Detect which cell encompasses the target text, then output its (x, y) center coordinate. 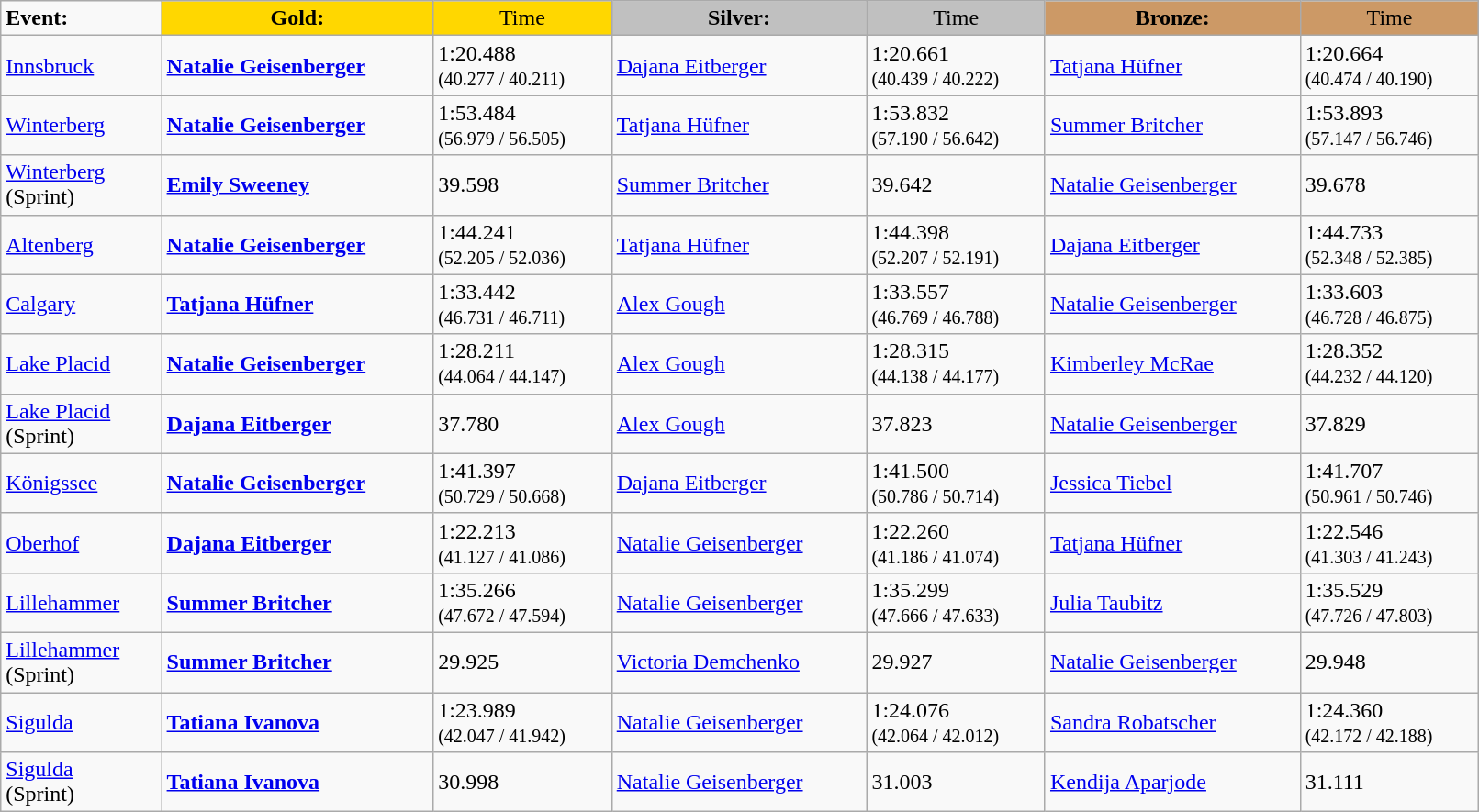
39.598 (523, 185)
Kimberley McRae (1172, 363)
1:53.484(56.979 / 56.505) (523, 125)
1:23.989(42.047 / 41.942) (523, 721)
1:53.893(57.147 / 56.746) (1390, 125)
Lake Placid (81, 363)
Lake Placid(Sprint) (81, 424)
30.998 (523, 782)
Victoria Demchenko (739, 662)
29.927 (957, 662)
1:35.299(47.666 / 47.633) (957, 602)
1:33.557(46.769 / 46.788) (957, 305)
1:41.500(50.786 / 50.714) (957, 483)
1:44.733(52.348 / 52.385) (1390, 244)
1:22.213(41.127 / 41.086) (523, 543)
1:35.529(47.726 / 47.803) (1390, 602)
31.003 (957, 782)
Sandra Robatscher (1172, 721)
29.948 (1390, 662)
37.780 (523, 424)
Emily Sweeney (297, 185)
1:22.546(41.303 / 41.243) (1390, 543)
37.829 (1390, 424)
1:20.488(40.277 / 40.211) (523, 66)
Innsbruck (81, 66)
1:28.315(44.138 / 44.177) (957, 363)
1:20.664(40.474 / 40.190) (1390, 66)
Altenberg (81, 244)
Lillehammer(Sprint) (81, 662)
1:41.397(50.729 / 50.668) (523, 483)
Oberhof (81, 543)
1:33.603(46.728 / 46.875) (1390, 305)
1:44.241(52.205 / 52.036) (523, 244)
Kendija Aparjode (1172, 782)
Bronze: (1172, 18)
31.111 (1390, 782)
Silver: (739, 18)
Calgary (81, 305)
37.823 (957, 424)
1:24.360(42.172 / 42.188) (1390, 721)
Königssee (81, 483)
Jessica Tiebel (1172, 483)
1:20.661(40.439 / 40.222) (957, 66)
1:33.442(46.731 / 46.711) (523, 305)
Event: (81, 18)
39.642 (957, 185)
Julia Taubitz (1172, 602)
Winterberg (81, 125)
1:53.832(57.190 / 56.642) (957, 125)
Sigulda (81, 721)
Sigulda(Sprint) (81, 782)
Lillehammer (81, 602)
1:28.211(44.064 / 44.147) (523, 363)
1:24.076(42.064 / 42.012) (957, 721)
1:35.266(47.672 / 47.594) (523, 602)
Gold: (297, 18)
Winterberg(Sprint) (81, 185)
1:44.398(52.207 / 52.191) (957, 244)
1:28.352(44.232 / 44.120) (1390, 363)
39.678 (1390, 185)
29.925 (523, 662)
1:41.707(50.961 / 50.746) (1390, 483)
1:22.260(41.186 / 41.074) (957, 543)
